Provide the [x, y] coordinate of the cell's center where the given text is located.  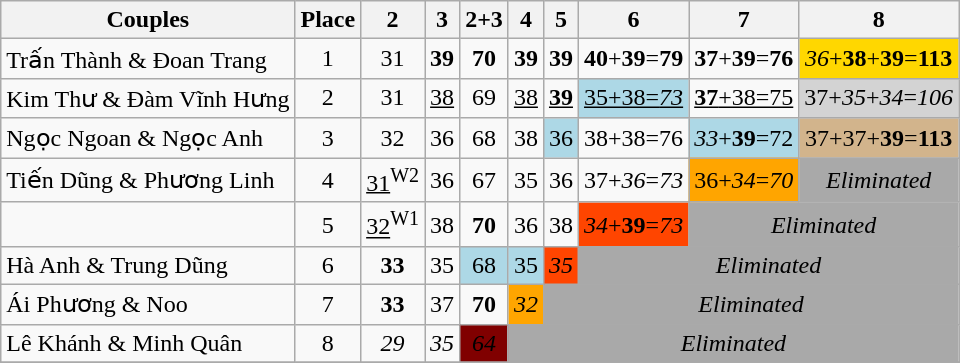
Trấn Thành & Đoan Trang [148, 59]
29 [393, 343]
35+38=73 [634, 98]
40+39=79 [634, 59]
37+36=73 [634, 180]
69 [484, 98]
34+39=73 [634, 224]
33+39=72 [744, 138]
37+35+34=106 [879, 98]
36+34=70 [744, 180]
64 [484, 343]
Tiến Dũng & Phương Linh [148, 180]
Hà Anh & Trung Dũng [148, 266]
37+38=75 [744, 98]
37+39=76 [744, 59]
32W1 [393, 224]
Ái Phương & Noo [148, 305]
Ngọc Ngoan & Ngọc Anh [148, 138]
Lê Khánh & Minh Quân [148, 343]
36+38+39=113 [879, 59]
Couples [148, 20]
31W2 [393, 180]
37+37+39=113 [879, 138]
38+38=76 [634, 138]
Kim Thư & Đàm Vĩnh Hưng [148, 98]
Place [328, 20]
67 [484, 180]
2+3 [484, 20]
37 [442, 305]
1 [328, 59]
